For the text-containing cell, return its midpoint in (X, Y) coordinate format. 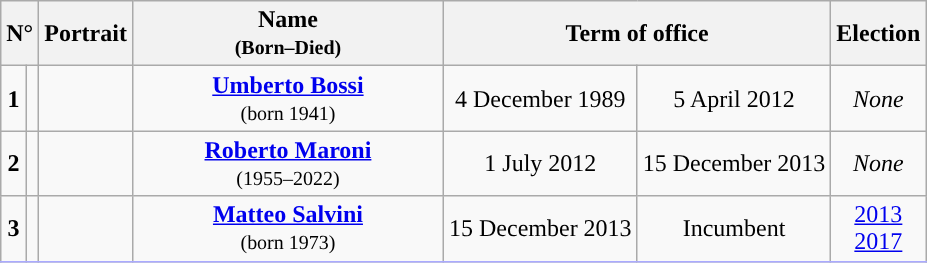
1 July 2012 (540, 164)
Portrait (86, 34)
Matteo Salvini(born 1973) (288, 228)
N° (20, 34)
Name(Born–Died) (288, 34)
3 (14, 228)
Umberto Bossi(born 1941) (288, 98)
1 (14, 98)
Incumbent (734, 228)
Roberto Maroni(1955–2022) (288, 164)
Term of office (636, 34)
20132017 (878, 228)
4 December 1989 (540, 98)
5 April 2012 (734, 98)
2 (14, 164)
Election (878, 34)
